Provide the (x, y) coordinate of the cell's center where the given text is located.  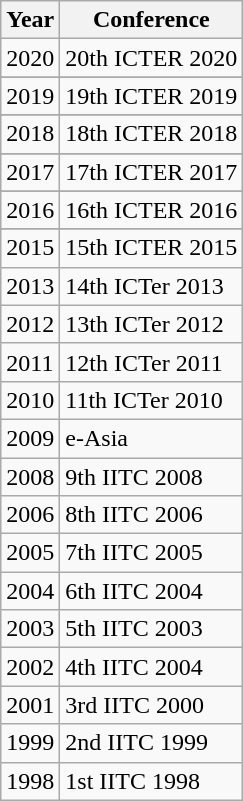
16th ICTER 2016 (152, 210)
2001 (30, 705)
Year (30, 20)
2020 (30, 58)
19th ICTER 2019 (152, 96)
2010 (30, 400)
2015 (30, 248)
14th ICTer 2013 (152, 286)
1998 (30, 781)
Conference (152, 20)
2006 (30, 515)
1999 (30, 743)
2012 (30, 324)
2002 (30, 667)
2nd IITC 1999 (152, 743)
8th IITC 2006 (152, 515)
4th IITC 2004 (152, 667)
12th ICTer 2011 (152, 362)
11th ICTer 2010 (152, 400)
9th IITC 2008 (152, 477)
2011 (30, 362)
2017 (30, 172)
20th ICTER 2020 (152, 58)
17th ICTER 2017 (152, 172)
e-Asia (152, 438)
2016 (30, 210)
2013 (30, 286)
2003 (30, 629)
15th ICTER 2015 (152, 248)
2008 (30, 477)
18th ICTER 2018 (152, 134)
2019 (30, 96)
2009 (30, 438)
2004 (30, 591)
2018 (30, 134)
1st IITC 1998 (152, 781)
3rd IITC 2000 (152, 705)
13th ICTer 2012 (152, 324)
2005 (30, 553)
5th IITC 2003 (152, 629)
7th IITC 2005 (152, 553)
6th IITC 2004 (152, 591)
